Identify which cell holds the provided text, then report its [x, y] central coordinate. 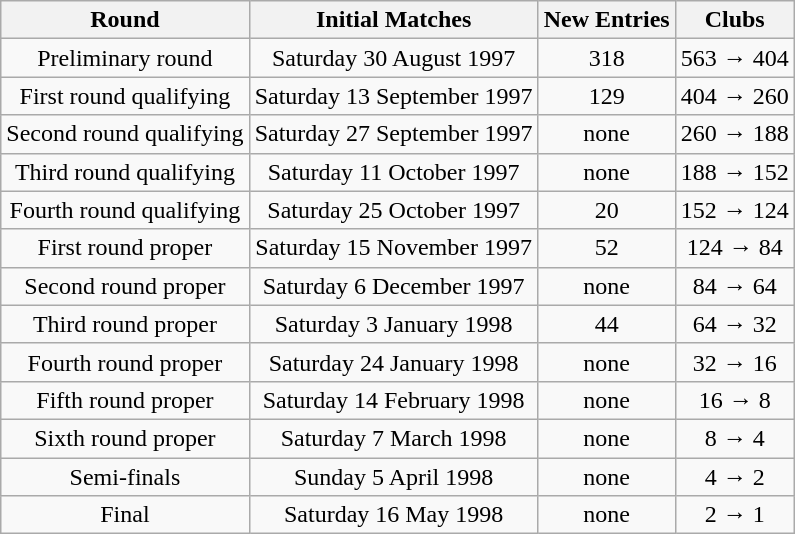
Sunday 5 April 1998 [394, 477]
260 → 188 [734, 134]
New Entries [606, 20]
129 [606, 96]
Saturday 24 January 1998 [394, 362]
20 [606, 210]
Second round qualifying [125, 134]
Saturday 25 October 1997 [394, 210]
64 → 32 [734, 324]
Third round proper [125, 324]
Saturday 3 January 1998 [394, 324]
Sixth round proper [125, 438]
Saturday 27 September 1997 [394, 134]
318 [606, 58]
Semi-finals [125, 477]
Initial Matches [394, 20]
188 → 152 [734, 172]
44 [606, 324]
Saturday 15 November 1997 [394, 248]
84 → 64 [734, 286]
Saturday 11 October 1997 [394, 172]
8 → 4 [734, 438]
Round [125, 20]
16 → 8 [734, 400]
Saturday 7 March 1998 [394, 438]
52 [606, 248]
4 → 2 [734, 477]
Saturday 14 February 1998 [394, 400]
124 → 84 [734, 248]
Fourth round proper [125, 362]
Second round proper [125, 286]
404 → 260 [734, 96]
Saturday 16 May 1998 [394, 515]
2 → 1 [734, 515]
Saturday 13 September 1997 [394, 96]
Fourth round qualifying [125, 210]
Clubs [734, 20]
Third round qualifying [125, 172]
Saturday 30 August 1997 [394, 58]
32 → 16 [734, 362]
563 → 404 [734, 58]
First round qualifying [125, 96]
Preliminary round [125, 58]
Fifth round proper [125, 400]
Saturday 6 December 1997 [394, 286]
Final [125, 515]
152 → 124 [734, 210]
First round proper [125, 248]
